Locate the cell with the specified text and output its [x, y] center coordinate. 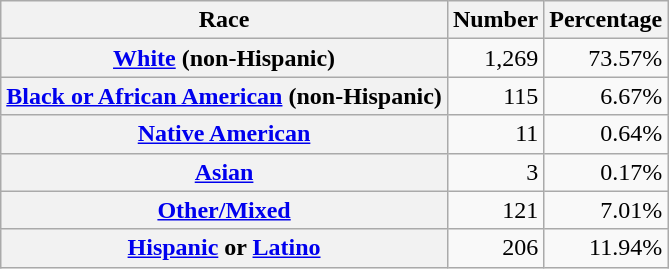
Number [495, 20]
0.64% [606, 134]
Hispanic or Latino [224, 248]
Race [224, 20]
6.67% [606, 96]
Native American [224, 134]
11 [495, 134]
1,269 [495, 58]
11.94% [606, 248]
Asian [224, 172]
206 [495, 248]
3 [495, 172]
White (non-Hispanic) [224, 58]
7.01% [606, 210]
115 [495, 96]
Black or African American (non-Hispanic) [224, 96]
Percentage [606, 20]
0.17% [606, 172]
Other/Mixed [224, 210]
121 [495, 210]
73.57% [606, 58]
